Extract the [x, y] coordinate from the center of the cell holding the provided text.  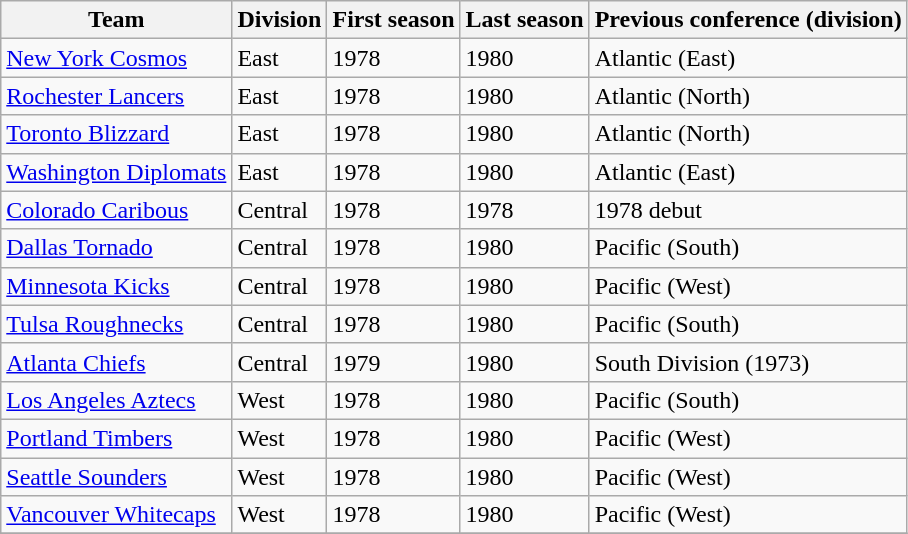
1979 [394, 362]
Last season [524, 20]
1978 debut [748, 210]
Team [116, 20]
Seattle Sounders [116, 477]
Washington Diplomats [116, 172]
Previous conference (division) [748, 20]
Division [280, 20]
Vancouver Whitecaps [116, 515]
Colorado Caribous [116, 210]
Tulsa Roughnecks [116, 324]
Los Angeles Aztecs [116, 400]
Minnesota Kicks [116, 286]
First season [394, 20]
Rochester Lancers [116, 96]
South Division (1973) [748, 362]
Dallas Tornado [116, 248]
Toronto Blizzard [116, 134]
Atlanta Chiefs [116, 362]
Portland Timbers [116, 438]
New York Cosmos [116, 58]
